Determine the [x, y] coordinate at the center of the cell enclosing the given text.  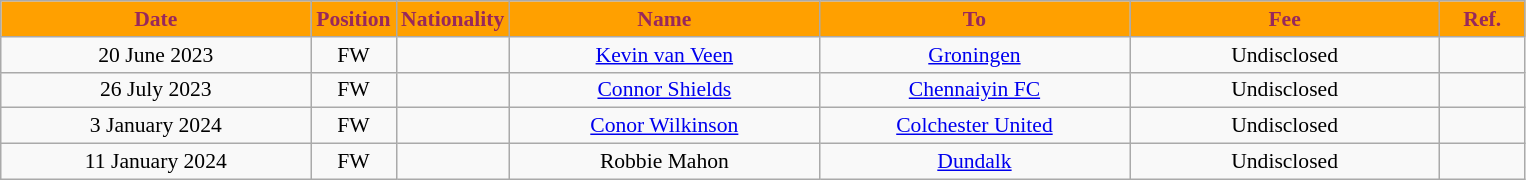
26 July 2023 [156, 90]
Dundalk [974, 162]
Position [354, 19]
Nationality [452, 19]
Groningen [974, 55]
3 January 2024 [156, 126]
Kevin van Veen [664, 55]
20 June 2023 [156, 55]
Fee [1285, 19]
Name [664, 19]
Robbie Mahon [664, 162]
Colchester United [974, 126]
Connor Shields [664, 90]
Chennaiyin FC [974, 90]
To [974, 19]
Date [156, 19]
Ref. [1482, 19]
Conor Wilkinson [664, 126]
11 January 2024 [156, 162]
